Locate the cell with the specified text and output its [x, y] center coordinate. 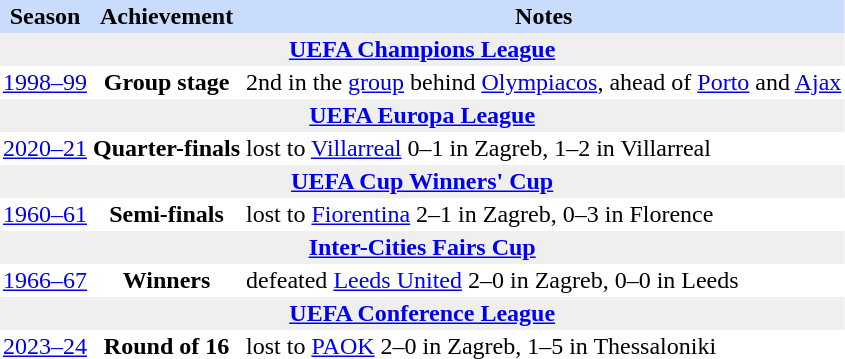
Winners [166, 280]
UEFA Cup Winners' Cup [422, 182]
UEFA Conference League [422, 314]
Semi-finals [166, 214]
1960–61 [45, 214]
lost to Fiorentina 2–1 in Zagreb, 0–3 in Florence [544, 214]
UEFA Champions League [422, 50]
1998–99 [45, 82]
Achievement [166, 16]
Inter-Cities Fairs Cup [422, 248]
Season [45, 16]
UEFA Europa League [422, 116]
1966–67 [45, 280]
Group stage [166, 82]
defeated Leeds United 2–0 in Zagreb, 0–0 in Leeds [544, 280]
2020–21 [45, 148]
Quarter-finals [166, 148]
lost to Villarreal 0–1 in Zagreb, 1–2 in Villarreal [544, 148]
Notes [544, 16]
2nd in the group behind Olympiacos, ahead of Porto and Ajax [544, 82]
